Return (x, y) of the center of cell containing provided text 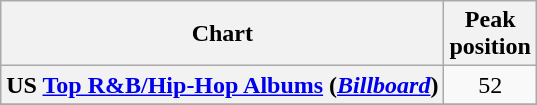
52 (490, 85)
Chart (222, 34)
Peakposition (490, 34)
US Top R&B/Hip-Hop Albums (Billboard) (222, 85)
